Search for the cell housing the specified text and yield its [X, Y] center coordinate. 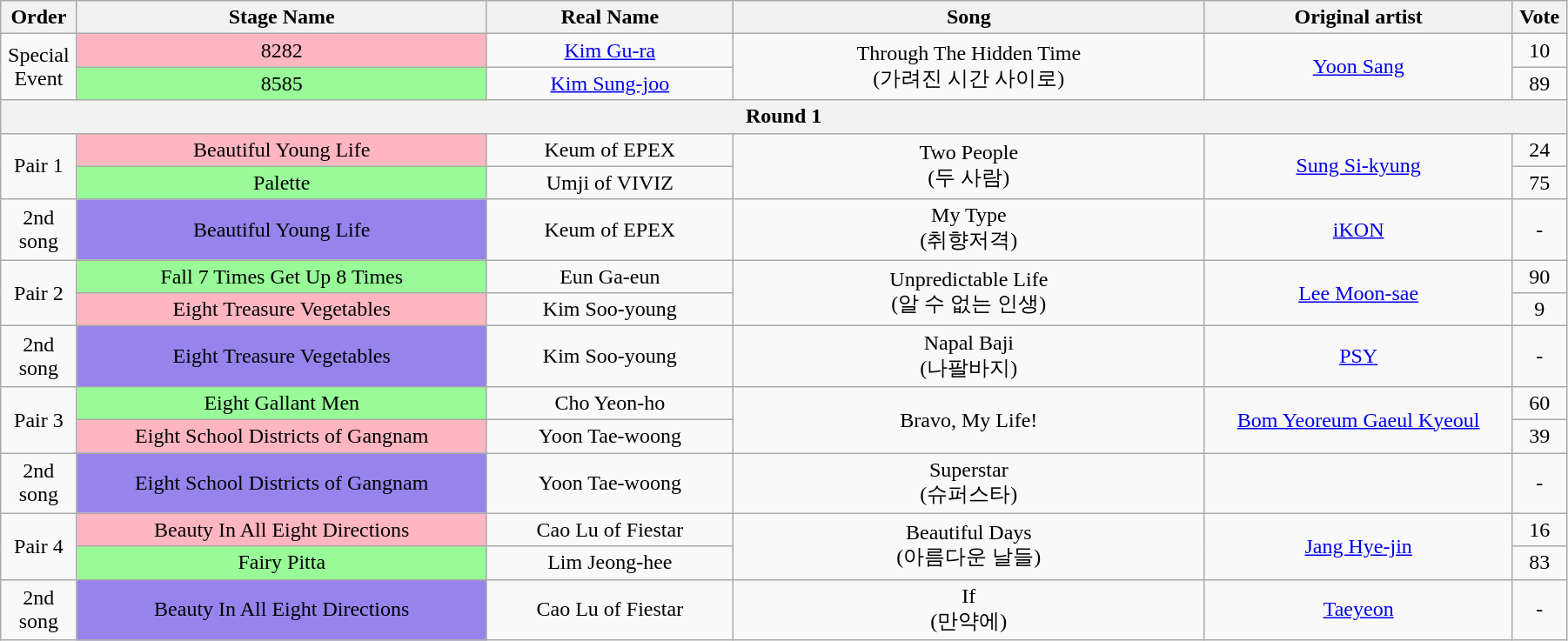
Kim Gu-ra [609, 50]
Fairy Pitta [282, 563]
Real Name [609, 17]
75 [1539, 183]
Round 1 [784, 117]
Two People(두 사람) [968, 166]
89 [1539, 83]
iKON [1358, 230]
Pair 1 [38, 166]
Pair 2 [38, 293]
Order [38, 17]
24 [1539, 150]
16 [1539, 530]
9 [1539, 310]
Sung Si-kyung [1358, 166]
Palette [282, 183]
My Type(취향저격) [968, 230]
If(만약에) [968, 610]
Special Event [38, 67]
10 [1539, 50]
90 [1539, 277]
Eight Gallant Men [282, 403]
Eun Ga-eun [609, 277]
83 [1539, 563]
Fall 7 Times Get Up 8 Times [282, 277]
Beautiful Days(아름다운 날들) [968, 546]
Song [968, 17]
PSY [1358, 357]
Stage Name [282, 17]
Umji of VIVIZ [609, 183]
39 [1539, 436]
60 [1539, 403]
Bravo, My Life! [968, 419]
Superstar(슈퍼스타) [968, 483]
8282 [282, 50]
Through The Hidden Time(가려진 시간 사이로) [968, 67]
Pair 4 [38, 546]
Cho Yeon-ho [609, 403]
Bom Yeoreum Gaeul Kyeoul [1358, 419]
Original artist [1358, 17]
Lim Jeong-hee [609, 563]
Napal Baji(나팔바지) [968, 357]
Taeyeon [1358, 610]
Jang Hye-jin [1358, 546]
Vote [1539, 17]
Kim Sung-joo [609, 83]
Unpredictable Life(알 수 없는 인생) [968, 293]
8585 [282, 83]
Lee Moon-sae [1358, 293]
Pair 3 [38, 419]
Yoon Sang [1358, 67]
